Find where the given text appears and provide that cell's center as (x, y) coordinate. 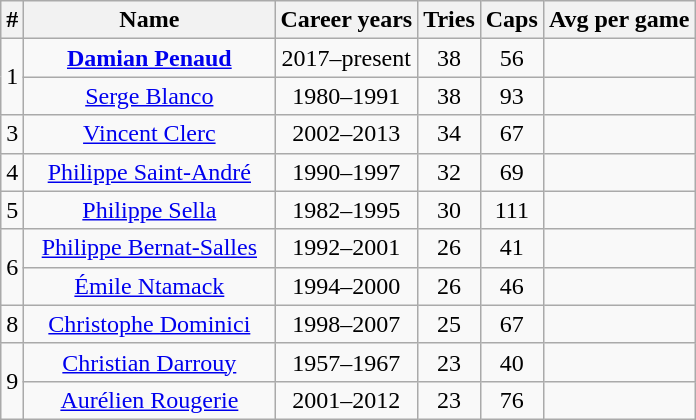
2002–2013 (346, 134)
Damian Penaud (150, 58)
76 (512, 400)
1990–1997 (346, 172)
5 (12, 210)
Career years (346, 20)
25 (450, 324)
1957–1967 (346, 362)
3 (12, 134)
1992–2001 (346, 248)
Name (150, 20)
Émile Ntamack (150, 286)
2017–present (346, 58)
1994–2000 (346, 286)
1980–1991 (346, 96)
56 (512, 58)
2001–2012 (346, 400)
9 (12, 381)
Serge Blanco (150, 96)
69 (512, 172)
Avg per game (618, 20)
34 (450, 134)
# (12, 20)
Philippe Bernat-Salles (150, 248)
1 (12, 77)
40 (512, 362)
41 (512, 248)
Aurélien Rougerie (150, 400)
32 (450, 172)
Christian Darrouy (150, 362)
1998–2007 (346, 324)
Vincent Clerc (150, 134)
Caps (512, 20)
4 (12, 172)
111 (512, 210)
Christophe Dominici (150, 324)
1982–1995 (346, 210)
93 (512, 96)
Philippe Sella (150, 210)
30 (450, 210)
Philippe Saint-André (150, 172)
6 (12, 267)
8 (12, 324)
46 (512, 286)
Tries (450, 20)
